Determine the [x, y] coordinate at the center of the cell enclosing the given text.  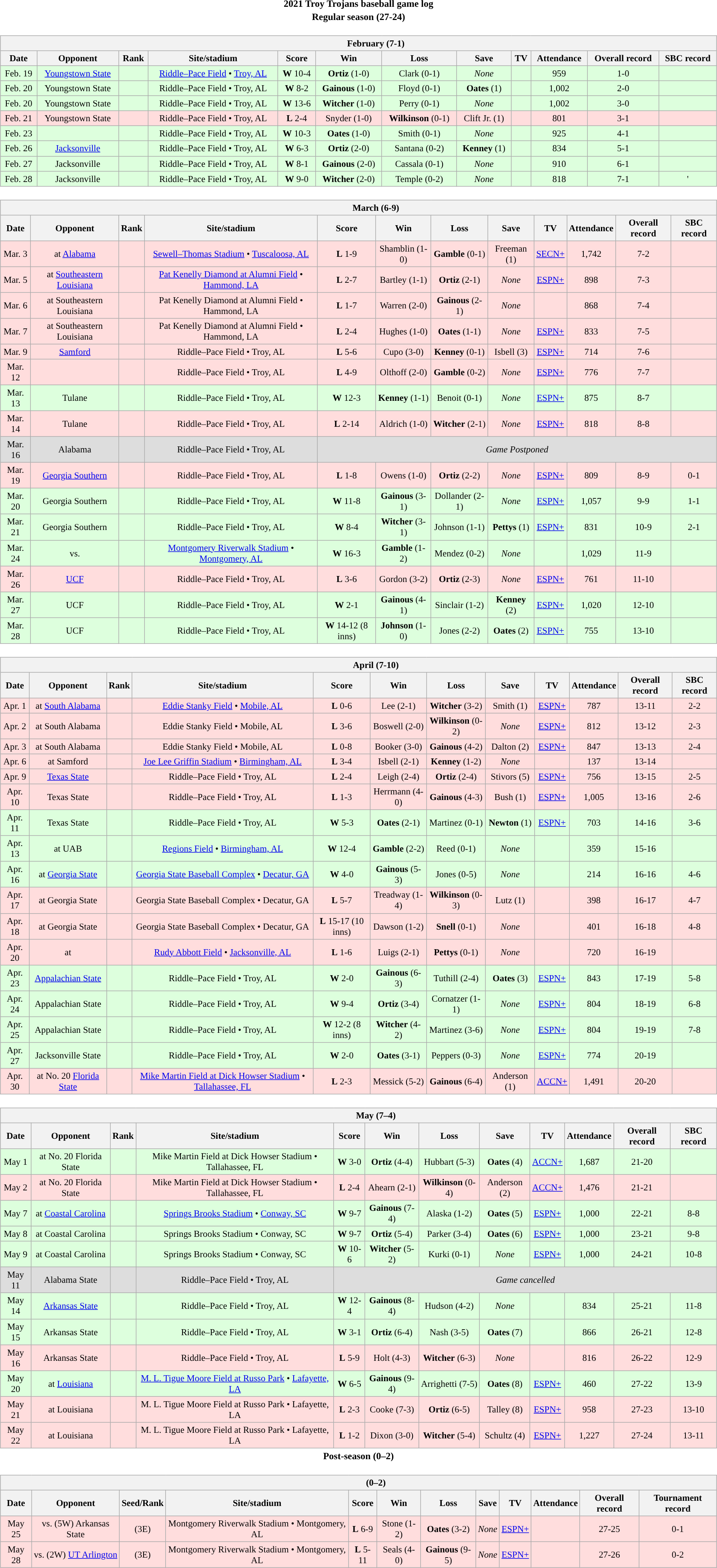
Apr. 11 [15, 823]
Apr. 3 [15, 746]
2-2 [695, 706]
1,687 [589, 1162]
Gainous (6-3) [399, 978]
Apr. 23 [15, 978]
Schultz (4) [505, 1435]
27-25 [609, 1529]
Ortiz (2-4) [456, 776]
Booker (3-0) [399, 746]
L 0-8 [342, 746]
Ahearn (2-1) [392, 1187]
Anderson (1) [511, 1082]
L 1-9 [346, 254]
2-4 [695, 746]
Shamblin (1-0) [403, 254]
Gainous (9-4) [392, 1383]
W 3-0 [349, 1162]
Oates (5) [505, 1214]
Oates (2) [511, 630]
Mar. 26 [16, 579]
868 [591, 306]
L 1-6 [342, 952]
4-8 [695, 926]
Feb. 21 [19, 118]
Feb. 28 [19, 179]
Apr. 13 [15, 849]
W 8-2 [297, 88]
Snell (0-1) [456, 926]
24-21 [642, 1254]
Mar. 14 [16, 424]
833 [591, 331]
Talley (8) [505, 1410]
16-17 [645, 900]
Ortiz (3-4) [399, 1004]
Feb. 19 [19, 73]
W 5-3 [342, 823]
20-19 [645, 1055]
Gainous (9-5) [448, 1554]
925 [559, 134]
Oates (3) [511, 978]
Oates (4) [505, 1162]
Ortiz (2-0) [348, 148]
Jones (0-5) [456, 874]
Lutz (1) [511, 900]
12-10 [643, 605]
Clark (0-1) [419, 73]
L 2-14 [346, 424]
Apr. 25 [15, 1030]
1-1 [694, 502]
W 3-1 [349, 1332]
11-10 [643, 579]
875 [591, 398]
Alabama State [70, 1280]
W 10-3 [297, 134]
Kenney (1-2) [456, 762]
Cupo (3-0) [403, 352]
Mar. 19 [16, 475]
843 [594, 978]
Dalton (2) [511, 746]
Kenney (2) [511, 605]
7-7 [643, 372]
13-16 [645, 797]
W 2-1 [346, 605]
Mar. 24 [16, 553]
W 10-6 [349, 1254]
Benoit (0-1) [459, 398]
L 5-11 [363, 1554]
Apr. 10 [15, 797]
W 16-3 [346, 553]
Alabama [75, 450]
25-21 [642, 1306]
Seals (4-0) [399, 1554]
Luigs (2-1) [399, 952]
19-19 [645, 1030]
Smith (1) [511, 706]
Ortiz (2-3) [459, 579]
12-9 [693, 1358]
22-21 [642, 1214]
831 [591, 527]
Mar. 12 [16, 372]
May 1 [16, 1162]
Owens (1-0) [403, 475]
L 5-7 [342, 900]
1,029 [591, 553]
Oates (8) [505, 1383]
2-6 [695, 797]
Gainous (4-2) [456, 746]
Witcher (6-3) [449, 1358]
Sewell–Thomas Stadium • Tuscaloosa, AL [231, 254]
Oates (3-2) [448, 1529]
L 0-6 [342, 706]
Mar. 27 [16, 605]
February (7-1) [358, 43]
Ortiz (6-5) [449, 1410]
Gainous (4-1) [403, 605]
1,227 [589, 1435]
L 1-3 [342, 797]
W 4-0 [342, 874]
Gainous (3-1) [403, 502]
0-2 [678, 1554]
Kenney (1) [484, 148]
May 15 [16, 1332]
958 [589, 1410]
Jones (2-2) [459, 630]
Stivors (5) [511, 776]
at UAB [68, 849]
Ortiz (4-4) [392, 1162]
898 [591, 279]
W 9-4 [342, 1004]
May 20 [16, 1383]
Floyd (0-1) [419, 88]
7-6 [643, 352]
Gainous (5-3) [399, 874]
Boswell (2-0) [399, 726]
Gainous (2-0) [348, 164]
2-1 [694, 527]
214 [594, 874]
Nash (3-5) [449, 1332]
6-1 [623, 164]
' [688, 179]
Mar. 6 [16, 306]
at [68, 952]
13-12 [645, 726]
Isbell (3) [511, 352]
Kurki (0-1) [449, 1254]
W 6-3 [297, 148]
vs. (5W) Arkansas State [75, 1529]
Newton (1) [511, 823]
May 28 [16, 1554]
W 13-6 [297, 104]
L 4-9 [346, 372]
W 12-2 (8 inns) [342, 1030]
809 [591, 475]
May 21 [16, 1410]
Gainous (2-1) [459, 306]
Gamble (2-2) [399, 849]
Witcher (4-2) [399, 1030]
Parker (3-4) [449, 1234]
Herrmann (4-0) [399, 797]
Holt (4-3) [392, 1358]
Santana (0-2) [419, 148]
Tuthill (2-4) [456, 978]
Ortiz (1-0) [348, 73]
10-8 [693, 1254]
Clift Jr. (1) [484, 118]
W 6-5 [349, 1383]
7-8 [695, 1030]
Oates (1) [484, 88]
137 [594, 762]
3-0 [623, 104]
May 2 [16, 1187]
Witcher (2-0) [348, 179]
May 22 [16, 1435]
Oates (1-0) [348, 134]
9-8 [693, 1234]
13-15 [645, 776]
Dixon (3-0) [392, 1435]
Samford [75, 352]
Hughes (1-0) [403, 331]
1,491 [594, 1082]
20-20 [645, 1082]
6-8 [695, 1004]
Apr. 24 [15, 1004]
Apr. 9 [15, 776]
W 10-4 [297, 73]
Witcher (2-1) [459, 424]
27-22 [642, 1383]
Apr. 2 [15, 726]
959 [559, 73]
Apr. 17 [15, 900]
Gainous (1-0) [348, 88]
Leigh (2-4) [399, 776]
L 5-9 [349, 1358]
Isbell (2-1) [399, 762]
Arrighetti (7-5) [449, 1383]
17-19 [645, 978]
Wilkinson (0-1) [419, 118]
21-21 [642, 1187]
7-3 [643, 279]
1,742 [591, 254]
2-3 [695, 726]
Feb. 23 [19, 134]
Oates (7) [505, 1332]
11-8 [693, 1306]
7-2 [643, 254]
Apr. 20 [15, 952]
Witcher (1-0) [348, 104]
Feb. 26 [19, 148]
812 [594, 726]
27-26 [609, 1554]
23-21 [642, 1234]
Stone (1-2) [399, 1529]
13-9 [693, 1383]
Witcher (5-2) [392, 1254]
L 1-7 [346, 306]
14-16 [645, 823]
714 [591, 352]
Dollander (2-1) [459, 502]
Apr. 16 [15, 874]
12-8 [693, 1332]
Game cancelled [525, 1280]
8-7 [643, 398]
Gamble (1-2) [403, 553]
Ortiz (6-4) [392, 1332]
Sinclair (1-2) [459, 605]
W 8-4 [346, 527]
Mendez (0-2) [459, 553]
703 [594, 823]
Oates (6) [505, 1234]
Joe Lee Griffin Stadium • Birmingham, AL [222, 762]
Pettys (1) [511, 527]
Game Postponed [517, 450]
Martinez (3-6) [456, 1030]
at Samford [68, 762]
Peppers (0-3) [456, 1055]
Apr. 30 [15, 1082]
816 [589, 1358]
Johnson (1-1) [459, 527]
Aldrich (1-0) [403, 424]
W 14-12 (8 inns) [346, 630]
16-19 [645, 952]
1,476 [589, 1187]
847 [594, 746]
787 [594, 706]
May 14 [16, 1306]
Apr. 1 [15, 706]
Anderson (2) [505, 1187]
May 9 [16, 1254]
4-7 [695, 900]
761 [591, 579]
Mar. 20 [16, 502]
Apr. 27 [15, 1055]
Tournament record [678, 1503]
Hubbart (5-3) [449, 1162]
13-14 [645, 762]
401 [594, 926]
15-16 [645, 849]
Mar. 7 [16, 331]
Martinez (0-1) [456, 823]
May 7 [16, 1214]
720 [594, 952]
Regions Field • Birmingham, AL [222, 849]
Gamble (0-1) [459, 254]
756 [594, 776]
1,005 [594, 797]
Wilkinson (0-2) [456, 726]
Oates (3-1) [399, 1055]
Perry (0-1) [419, 104]
26-22 [642, 1358]
Gordon (3-2) [403, 579]
Ortiz (5-4) [392, 1234]
April (7-10) [358, 665]
776 [591, 372]
801 [559, 118]
21-20 [642, 1162]
Bush (1) [511, 797]
Mar. 16 [16, 450]
Witcher (3-2) [456, 706]
10-9 [643, 527]
Feb. 27 [19, 164]
Rudy Abbott Field • Jacksonville, AL [222, 952]
4-1 [623, 134]
5-8 [695, 978]
Jacksonville State [68, 1055]
4-6 [695, 874]
18-19 [645, 1004]
27-24 [642, 1435]
11-9 [643, 553]
May 25 [16, 1529]
1-0 [623, 73]
SECN+ [551, 254]
(0–2) [358, 1482]
L 15-17 (10 inns) [342, 926]
Lee (2-1) [399, 706]
W 12-3 [346, 398]
Witcher (5-4) [449, 1435]
Mar. 9 [16, 352]
May 16 [16, 1358]
Apr. 18 [15, 926]
Johnson (1-0) [403, 630]
Mar. 21 [16, 527]
755 [591, 630]
vs. [75, 553]
Cornatzer (1-1) [456, 1004]
Pettys (0-1) [456, 952]
Gainous (8-4) [392, 1306]
Smith (0-1) [419, 134]
Bartley (1-1) [403, 279]
Witcher (3-1) [403, 527]
W 11-8 [346, 502]
L 2-7 [346, 279]
Olthoff (2-0) [403, 372]
Reed (0-1) [456, 849]
398 [594, 900]
Oates (2-1) [399, 823]
7-5 [643, 331]
L 5-6 [346, 352]
Hudson (4-2) [449, 1306]
Mar. 3 [16, 254]
Gainous (4-3) [456, 797]
774 [594, 1055]
Seed/Rank [143, 1503]
W 8-1 [297, 164]
Ortiz (2-2) [459, 475]
8-9 [643, 475]
W 9-0 [297, 179]
2-0 [623, 88]
Ortiz (2-1) [459, 279]
359 [594, 849]
vs. (2W) UT Arlington [75, 1554]
L 1-2 [349, 1435]
7-1 [623, 179]
26-21 [642, 1332]
Messick (5-2) [399, 1082]
Gainous (7-4) [392, 1214]
16-16 [645, 874]
1,057 [591, 502]
Oates (1-1) [459, 331]
Mar. 28 [16, 630]
May (7–4) [358, 1116]
Wilkinson (0-4) [449, 1187]
13-13 [645, 746]
3-1 [623, 118]
9-9 [643, 502]
Apr. 6 [15, 762]
910 [559, 164]
16-18 [645, 926]
Dawson (1-2) [399, 926]
Freeman (1) [511, 254]
Temple (0-2) [419, 179]
3-6 [695, 823]
866 [589, 1332]
Mar. 5 [16, 279]
Mar. 13 [16, 398]
Treadway (1-4) [399, 900]
Gamble (0-2) [459, 372]
7-4 [643, 306]
Gainous (6-4) [456, 1082]
5-1 [623, 148]
Snyder (1-0) [348, 118]
at Alabama [75, 254]
May 11 [16, 1280]
L 3-4 [342, 762]
March (6-9) [358, 208]
Cassala (0-1) [419, 164]
Kenney (1-1) [403, 398]
1,020 [591, 605]
2-5 [695, 776]
Warren (2-0) [403, 306]
May 8 [16, 1234]
Alaska (1-2) [449, 1214]
Cooke (7-3) [392, 1410]
Kenney (0-1) [459, 352]
L 6-9 [363, 1529]
Wilkinson (0-3) [456, 900]
27-23 [642, 1410]
460 [589, 1383]
L 1-8 [346, 475]
